For the text-containing cell, return its midpoint in [x, y] coordinate format. 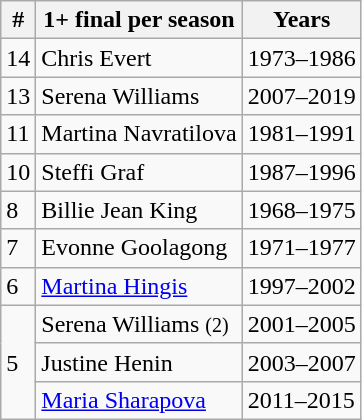
10 [18, 172]
1997–2002 [302, 286]
1973–1986 [302, 58]
Evonne Goolagong [139, 248]
2001–2005 [302, 324]
Years [302, 20]
1+ final per season [139, 20]
Justine Henin [139, 362]
2007–2019 [302, 96]
2011–2015 [302, 400]
11 [18, 134]
1981–1991 [302, 134]
1968–1975 [302, 210]
Billie Jean King [139, 210]
5 [18, 362]
Martina Navratilova [139, 134]
6 [18, 286]
Serena Williams (2) [139, 324]
1971–1977 [302, 248]
2003–2007 [302, 362]
7 [18, 248]
Serena Williams [139, 96]
# [18, 20]
Steffi Graf [139, 172]
8 [18, 210]
1987–1996 [302, 172]
13 [18, 96]
Martina Hingis [139, 286]
14 [18, 58]
Chris Evert [139, 58]
Maria Sharapova [139, 400]
